Determine the [x, y] coordinate at the center of the cell enclosing the given text.  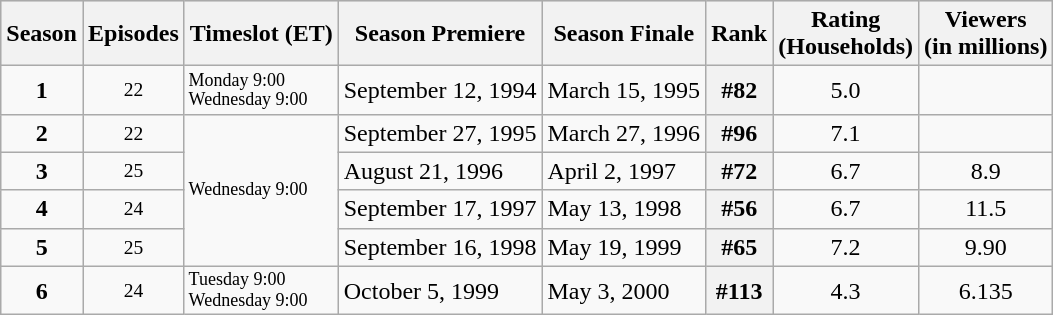
Wednesday 9:00 [261, 190]
#72 [740, 171]
#113 [740, 290]
Monday 9:00Wednesday 9:00 [261, 90]
1 [42, 90]
3 [42, 171]
9.90 [985, 247]
4 [42, 209]
September 16, 1998 [440, 247]
2 [42, 133]
7.2 [846, 247]
May 13, 1998 [624, 209]
4.3 [846, 290]
Timeslot (ET) [261, 34]
April 2, 1997 [624, 171]
March 27, 1996 [624, 133]
May 19, 1999 [624, 247]
Season Premiere [440, 34]
Episodes [133, 34]
6 [42, 290]
5 [42, 247]
#96 [740, 133]
September 17, 1997 [440, 209]
Season [42, 34]
August 21, 1996 [440, 171]
8.9 [985, 171]
Rating(Households) [846, 34]
Tuesday 9:00Wednesday 9:00 [261, 290]
#82 [740, 90]
May 3, 2000 [624, 290]
October 5, 1999 [440, 290]
Rank [740, 34]
#65 [740, 247]
Season Finale [624, 34]
September 27, 1995 [440, 133]
7.1 [846, 133]
March 15, 1995 [624, 90]
5.0 [846, 90]
6.135 [985, 290]
11.5 [985, 209]
#56 [740, 209]
September 12, 1994 [440, 90]
Viewers(in millions) [985, 34]
